Capture the cell that displays the provided text and extract its (X, Y) central coordinate. 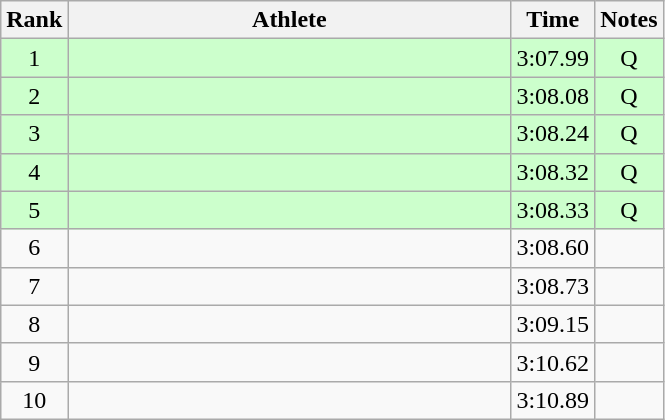
8 (34, 324)
3:07.99 (553, 58)
3:08.33 (553, 210)
2 (34, 96)
Notes (629, 20)
3:10.62 (553, 362)
4 (34, 172)
3:08.24 (553, 134)
7 (34, 286)
5 (34, 210)
Athlete (290, 20)
Rank (34, 20)
3:09.15 (553, 324)
3:08.73 (553, 286)
3 (34, 134)
9 (34, 362)
3:08.32 (553, 172)
3:08.60 (553, 248)
1 (34, 58)
Time (553, 20)
10 (34, 400)
3:10.89 (553, 400)
6 (34, 248)
3:08.08 (553, 96)
